Identify which cell holds the provided text, then report its (X, Y) central coordinate. 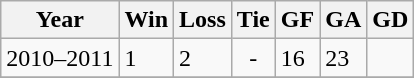
2 (203, 58)
2010–2011 (60, 58)
GD (390, 20)
Loss (203, 20)
1 (146, 58)
- (253, 58)
GF (297, 20)
Tie (253, 20)
23 (344, 58)
Win (146, 20)
16 (297, 58)
Year (60, 20)
GA (344, 20)
